Find where the given text appears and provide that cell's center as (x, y) coordinate. 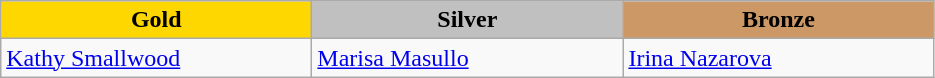
Irina Nazarova (778, 58)
Marisa Masullo (468, 58)
Kathy Smallwood (156, 58)
Gold (156, 20)
Silver (468, 20)
Bronze (778, 20)
